Capture the cell that displays the provided text and extract its (X, Y) central coordinate. 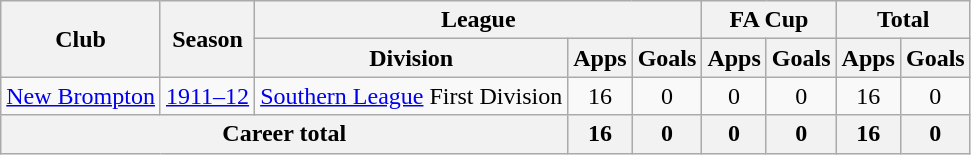
Total (903, 20)
Club (81, 39)
Southern League First Division (412, 96)
Division (412, 58)
Season (207, 39)
League (478, 20)
FA Cup (769, 20)
Career total (284, 134)
1911–12 (207, 96)
New Brompton (81, 96)
